Capture the cell that displays the provided text and extract its [X, Y] central coordinate. 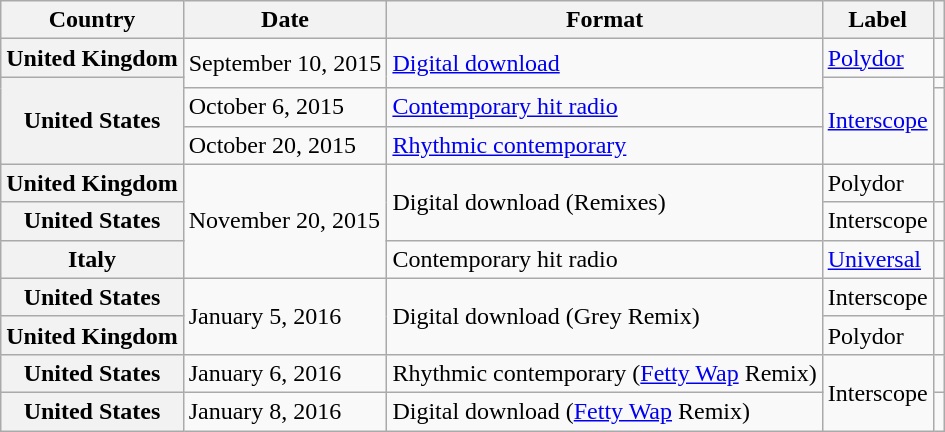
Digital download [604, 64]
Country [92, 20]
Label [878, 20]
November 20, 2015 [285, 221]
January 5, 2016 [285, 316]
September 10, 2015 [285, 64]
Universal [878, 259]
Italy [92, 259]
Format [604, 20]
Digital download (Remixes) [604, 202]
October 20, 2015 [285, 145]
January 6, 2016 [285, 373]
January 8, 2016 [285, 411]
Rhythmic contemporary (Fetty Wap Remix) [604, 373]
Digital download (Fetty Wap Remix) [604, 411]
Date [285, 20]
Rhythmic contemporary [604, 145]
Digital download (Grey Remix) [604, 316]
October 6, 2015 [285, 107]
